From the cell containing the given text, extract its center point as (x, y) coordinate. 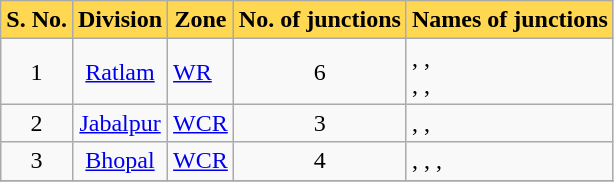
1 (37, 72)
, , (510, 123)
, , , (510, 161)
WR (201, 72)
6 (320, 72)
Division (120, 20)
, , , , (510, 72)
Zone (201, 20)
Jabalpur (120, 123)
2 (37, 123)
4 (320, 161)
Ratlam (120, 72)
Names of junctions (510, 20)
S. No. (37, 20)
Bhopal (120, 161)
No. of junctions (320, 20)
